Provide the (X, Y) coordinate of the cell's center where the given text is located.  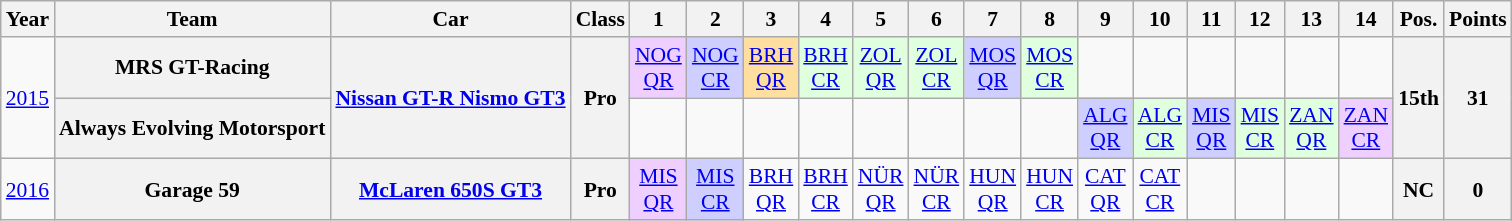
NC (1418, 190)
4 (826, 19)
9 (1105, 19)
10 (1160, 19)
Year (28, 19)
HUNCR (1050, 190)
MOSCR (1050, 68)
Car (450, 19)
Nissan GT-R Nismo GT3 (450, 98)
2 (716, 19)
31 (1478, 98)
MOSQR (992, 68)
ALGCR (1160, 128)
CATQR (1105, 190)
2016 (28, 190)
NÜRQR (881, 190)
CATCR (1160, 190)
Pos. (1418, 19)
NÜRCR (937, 190)
NOGQR (658, 68)
ZANCR (1366, 128)
ZOLCR (937, 68)
Points (1478, 19)
0 (1478, 190)
14 (1366, 19)
ZANQR (1311, 128)
8 (1050, 19)
12 (1260, 19)
6 (937, 19)
Garage 59 (192, 190)
1 (658, 19)
7 (992, 19)
ALGQR (1105, 128)
McLaren 650S GT3 (450, 190)
13 (1311, 19)
3 (772, 19)
5 (881, 19)
11 (1212, 19)
15th (1418, 98)
ZOLQR (881, 68)
Always Evolving Motorsport (192, 128)
HUNQR (992, 190)
MRS GT-Racing (192, 68)
2015 (28, 98)
NOGCR (716, 68)
Team (192, 19)
Class (600, 19)
